For the text-containing cell, return its midpoint in [x, y] coordinate format. 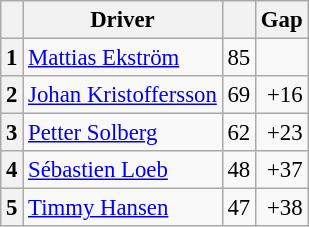
+37 [281, 170]
Sébastien Loeb [122, 170]
Timmy Hansen [122, 208]
85 [238, 58]
Driver [122, 20]
5 [12, 208]
4 [12, 170]
+38 [281, 208]
+16 [281, 95]
3 [12, 133]
1 [12, 58]
47 [238, 208]
62 [238, 133]
Johan Kristoffersson [122, 95]
2 [12, 95]
+23 [281, 133]
Mattias Ekström [122, 58]
69 [238, 95]
Petter Solberg [122, 133]
48 [238, 170]
Gap [281, 20]
